Capture the cell that displays the provided text and extract its [x, y] central coordinate. 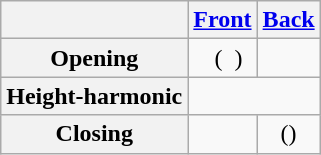
Closing [94, 134]
( ) [222, 58]
() [288, 134]
Back [288, 20]
Opening [94, 58]
Height-harmonic [94, 96]
Front [222, 20]
